Search for the cell housing the specified text and yield its [x, y] center coordinate. 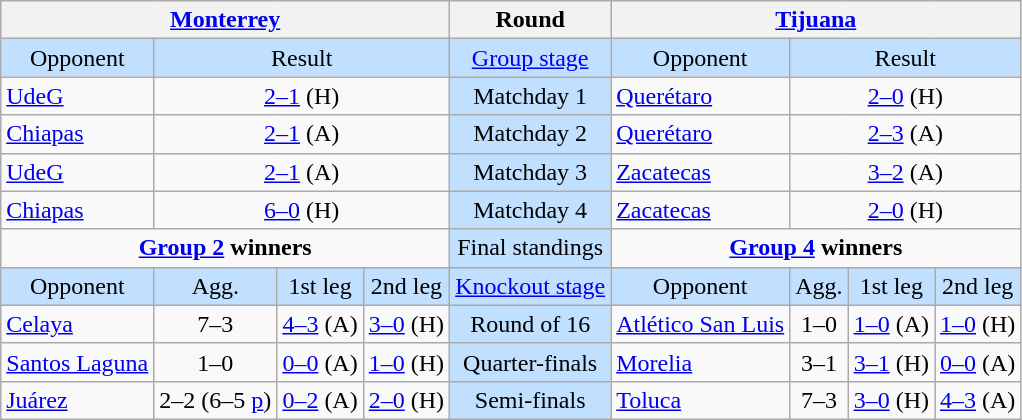
Juárez [78, 400]
Atlético San Luis [700, 324]
Tijuana [816, 20]
2–3 (A) [906, 134]
Knockout stage [530, 286]
Semi-finals [530, 400]
Round [530, 20]
0–2 (A) [320, 400]
Group stage [530, 58]
3–2 (A) [906, 172]
Toluca [700, 400]
Matchday 1 [530, 96]
Group 4 winners [816, 248]
Celaya [78, 324]
Round of 16 [530, 324]
Morelia [700, 362]
2–2 (6–5 p) [216, 400]
Matchday 4 [530, 210]
2–1 (H) [302, 96]
Matchday 2 [530, 134]
3–1 [819, 362]
Matchday 3 [530, 172]
Santos Laguna [78, 362]
Quarter-finals [530, 362]
1–0 (A) [891, 324]
Final standings [530, 248]
3–1 (H) [891, 362]
6–0 (H) [302, 210]
Monterrey [226, 20]
Group 2 winners [226, 248]
